Capture the cell that displays the provided text and extract its (X, Y) central coordinate. 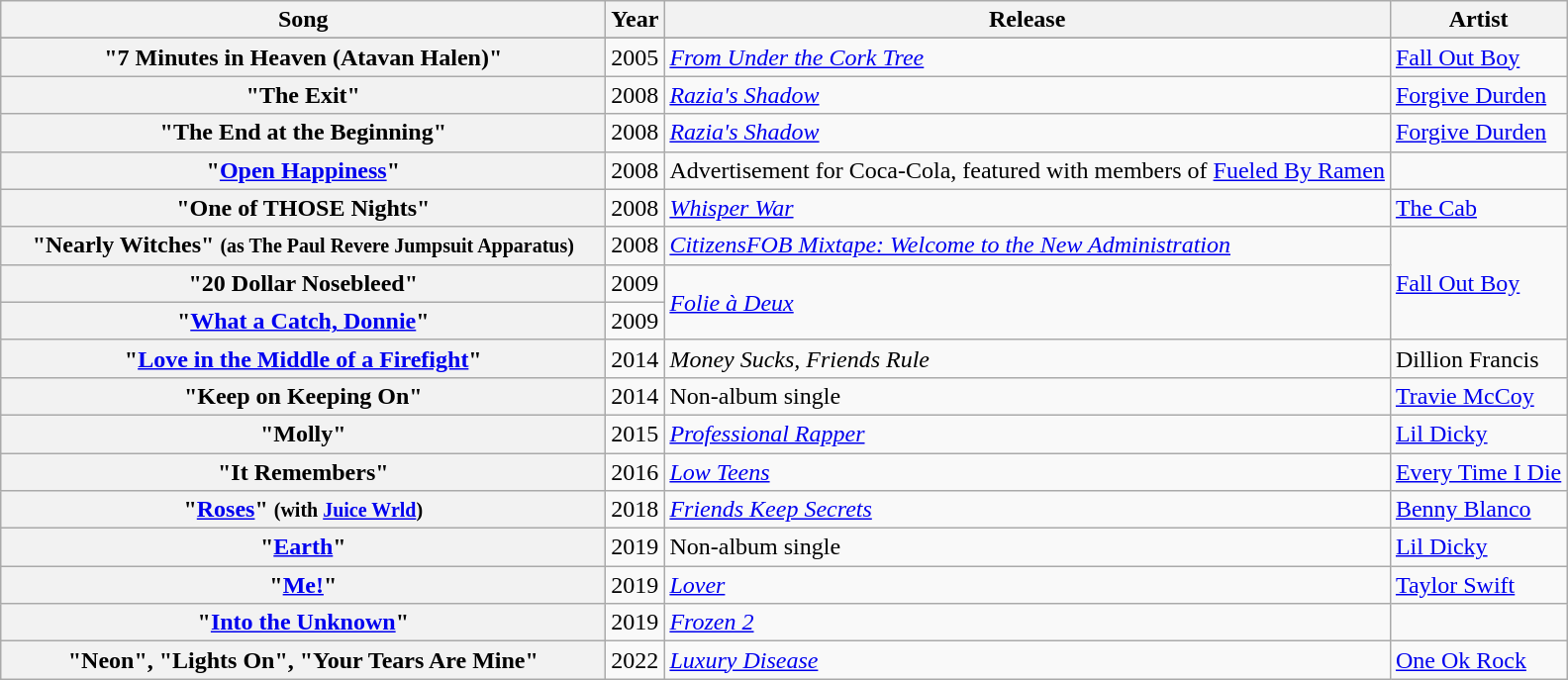
CitizensFOB Mixtape: Welcome to the New Administration (1028, 245)
"Earth" (303, 547)
"Open Happiness" (303, 170)
Artist (1478, 20)
From Under the Cork Tree (1028, 57)
Taylor Swift (1478, 585)
Release (1028, 20)
Money Sucks, Friends Rule (1028, 358)
Folie à Deux (1028, 302)
Song (303, 20)
Lover (1028, 585)
Dillion Francis (1478, 358)
Frozen 2 (1028, 623)
Benny Blanco (1478, 510)
Every Time I Die (1478, 472)
"Neon", "Lights On", "Your Tears Are Mine" (303, 660)
Travie McCoy (1478, 396)
"The End at the Beginning" (303, 133)
"7 Minutes in Heaven (Atavan Halen)" (303, 57)
The Cab (1478, 208)
"What a Catch, Donnie" (303, 321)
2016 (636, 472)
Professional Rapper (1028, 434)
"It Remembers" (303, 472)
2018 (636, 510)
"Keep on Keeping On" (303, 396)
"Love in the Middle of a Firefight" (303, 358)
Year (636, 20)
"The Exit" (303, 95)
"Molly" (303, 434)
Friends Keep Secrets (1028, 510)
2015 (636, 434)
Luxury Disease (1028, 660)
"One of THOSE Nights" (303, 208)
"Roses" (with Juice Wrld) (303, 510)
2005 (636, 57)
2022 (636, 660)
"Nearly Witches" (as The Paul Revere Jumpsuit Apparatus) (303, 245)
"Into the Unknown" (303, 623)
One Ok Rock (1478, 660)
Whisper War (1028, 208)
Low Teens (1028, 472)
"20 Dollar Nosebleed" (303, 283)
"Me!" (303, 585)
Advertisement for Coca-Cola, featured with members of Fueled By Ramen (1028, 170)
